From the cell containing the given text, extract its center point as (X, Y) coordinate. 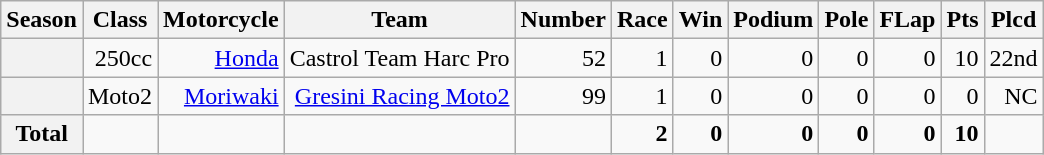
Number (563, 20)
Team (400, 20)
250cc (120, 58)
Pole (846, 20)
2 (642, 134)
Moriwaki (222, 96)
Podium (774, 20)
Total (42, 134)
Pts (962, 20)
99 (563, 96)
22nd (1014, 58)
Gresini Racing Moto2 (400, 96)
Honda (222, 58)
FLap (908, 20)
Class (120, 20)
Win (700, 20)
Moto2 (120, 96)
Castrol Team Harc Pro (400, 58)
NC (1014, 96)
Motorcycle (222, 20)
Season (42, 20)
52 (563, 58)
Plcd (1014, 20)
Race (642, 20)
